Pinpoint the cell where the given text exists, returning its (X, Y) midpoint coordinate. 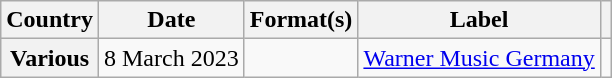
Label (479, 20)
Date (171, 20)
Country (50, 20)
Format(s) (301, 20)
Various (50, 58)
8 March 2023 (171, 58)
Warner Music Germany (479, 58)
